Provide the (x, y) coordinate of the cell's center where the given text is located.  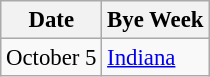
Bye Week (156, 20)
Indiana (156, 58)
Date (52, 20)
October 5 (52, 58)
